Find where the given text appears and provide that cell's center as [X, Y] coordinate. 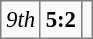
9th [21, 20]
5:2 [60, 20]
